Locate the cell with the specified text and output its (X, Y) center coordinate. 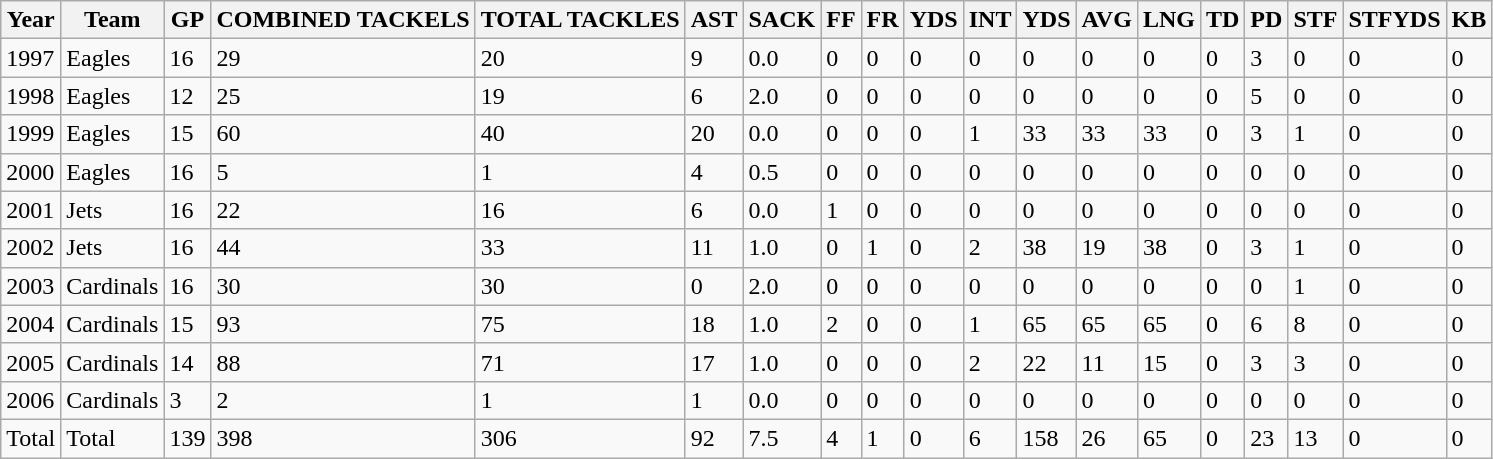
TOTAL TACKLES (580, 20)
44 (343, 248)
1999 (31, 134)
398 (343, 438)
TD (1222, 20)
23 (1266, 438)
2000 (31, 172)
STF (1316, 20)
KB (1469, 20)
COMBINED TACKELS (343, 20)
13 (1316, 438)
9 (714, 58)
139 (188, 438)
25 (343, 96)
7.5 (782, 438)
26 (1106, 438)
Year (31, 20)
2005 (31, 362)
93 (343, 324)
Team (112, 20)
2003 (31, 286)
2002 (31, 248)
FF (841, 20)
1997 (31, 58)
GP (188, 20)
2004 (31, 324)
AST (714, 20)
306 (580, 438)
40 (580, 134)
STFYDS (1394, 20)
88 (343, 362)
INT (990, 20)
FR (882, 20)
PD (1266, 20)
12 (188, 96)
2006 (31, 400)
17 (714, 362)
SACK (782, 20)
2001 (31, 210)
18 (714, 324)
8 (1316, 324)
158 (1046, 438)
0.5 (782, 172)
71 (580, 362)
14 (188, 362)
LNG (1168, 20)
60 (343, 134)
75 (580, 324)
AVG (1106, 20)
92 (714, 438)
29 (343, 58)
1998 (31, 96)
